Provide the [X, Y] coordinate of the cell's center where the given text is located.  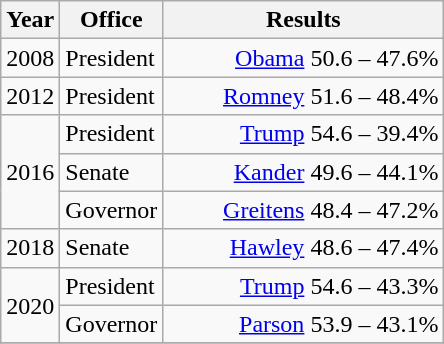
Year [30, 20]
2016 [30, 172]
2012 [30, 96]
Hawley 48.6 – 47.4% [304, 248]
Romney 51.6 – 48.4% [304, 96]
Office [112, 20]
Parson 53.9 – 43.1% [304, 324]
2018 [30, 248]
Obama 50.6 – 47.6% [304, 58]
Greitens 48.4 – 47.2% [304, 210]
Trump 54.6 – 39.4% [304, 134]
2008 [30, 58]
Kander 49.6 – 44.1% [304, 172]
Results [304, 20]
2020 [30, 305]
Trump 54.6 – 43.3% [304, 286]
